Capture the cell that displays the provided text and extract its (X, Y) central coordinate. 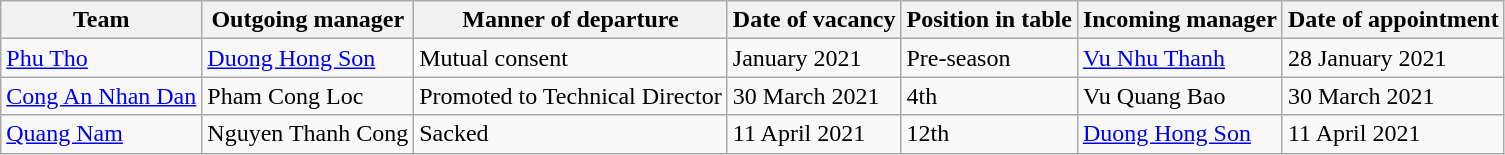
January 2021 (814, 58)
4th (989, 96)
28 January 2021 (1393, 58)
Team (102, 20)
Manner of departure (571, 20)
Date of vacancy (814, 20)
Sacked (571, 134)
Phu Tho (102, 58)
Pre-season (989, 58)
Outgoing manager (308, 20)
Incoming manager (1180, 20)
Cong An Nhan Dan (102, 96)
Date of appointment (1393, 20)
12th (989, 134)
Pham Cong Loc (308, 96)
Promoted to Technical Director (571, 96)
Vu Nhu Thanh (1180, 58)
Vu Quang Bao (1180, 96)
Nguyen Thanh Cong (308, 134)
Position in table (989, 20)
Quang Nam (102, 134)
Mutual consent (571, 58)
